Return the [X, Y] coordinate for the center point of the cell that contains the specified text.  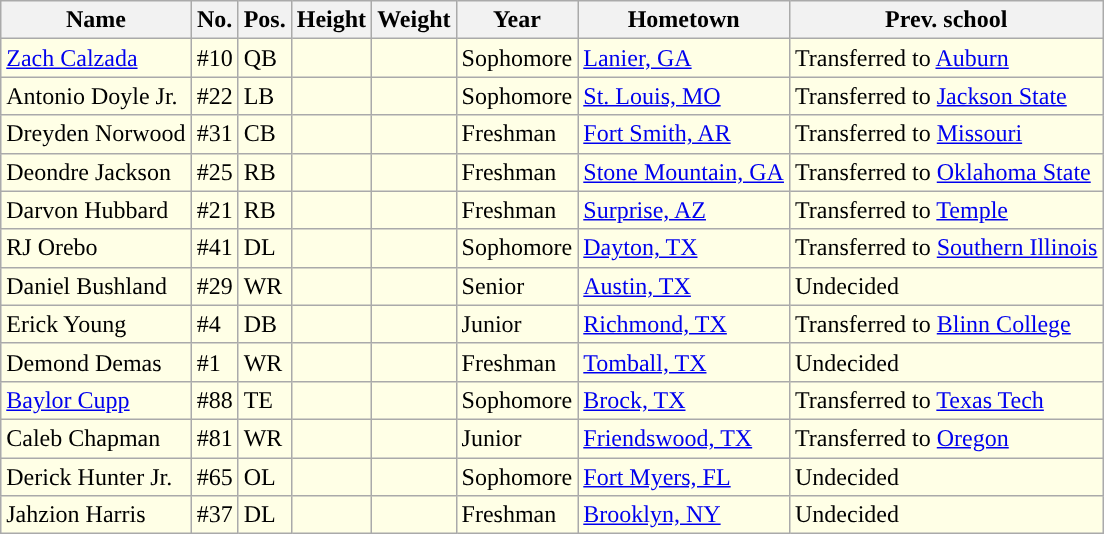
Transferred to Southern Illinois [946, 248]
#1 [214, 362]
CB [264, 134]
Weight [414, 20]
#25 [214, 172]
Friendswood, TX [684, 438]
Transferred to Jackson State [946, 96]
#41 [214, 248]
Height [331, 20]
#37 [214, 515]
#21 [214, 210]
Hometown [684, 20]
Transferred to Blinn College [946, 324]
Fort Myers, FL [684, 477]
Dreyden Norwood [96, 134]
QB [264, 58]
#65 [214, 477]
Derick Hunter Jr. [96, 477]
St. Louis, MO [684, 96]
#88 [214, 400]
Transferred to Auburn [946, 58]
Lanier, GA [684, 58]
Fort Smith, AR [684, 134]
#31 [214, 134]
#4 [214, 324]
#22 [214, 96]
#10 [214, 58]
Demond Demas [96, 362]
Jahzion Harris [96, 515]
Darvon Hubbard [96, 210]
No. [214, 20]
Senior [517, 286]
Erick Young [96, 324]
Year [517, 20]
Stone Mountain, GA [684, 172]
Surprise, AZ [684, 210]
Antonio Doyle Jr. [96, 96]
Transferred to Temple [946, 210]
Zach Calzada [96, 58]
Brock, TX [684, 400]
#29 [214, 286]
Deondre Jackson [96, 172]
Richmond, TX [684, 324]
Brooklyn, NY [684, 515]
RJ Orebo [96, 248]
OL [264, 477]
DB [264, 324]
Transferred to Texas Tech [946, 400]
Prev. school [946, 20]
Daniel Bushland [96, 286]
Transferred to Missouri [946, 134]
Baylor Cupp [96, 400]
Transferred to Oklahoma State [946, 172]
Austin, TX [684, 286]
Pos. [264, 20]
Transferred to Oregon [946, 438]
TE [264, 400]
Dayton, TX [684, 248]
#81 [214, 438]
Name [96, 20]
LB [264, 96]
Tomball, TX [684, 362]
Caleb Chapman [96, 438]
